Determine the [X, Y] coordinate at the center of the cell enclosing the given text.  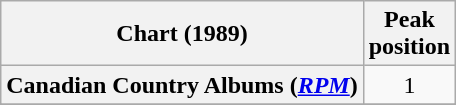
1 [409, 85]
Peak position [409, 34]
Canadian Country Albums (RPM) [182, 85]
Chart (1989) [182, 34]
